From the cell containing the given text, extract its center point as [x, y] coordinate. 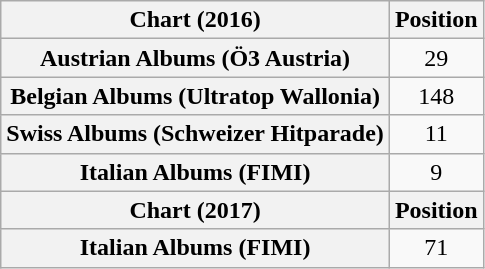
29 [436, 58]
Swiss Albums (Schweizer Hitparade) [196, 134]
Chart (2017) [196, 210]
Belgian Albums (Ultratop Wallonia) [196, 96]
Chart (2016) [196, 20]
11 [436, 134]
9 [436, 172]
Austrian Albums (Ö3 Austria) [196, 58]
71 [436, 248]
148 [436, 96]
